Output the [x, y] coordinate of the center of the cell containing the given text.  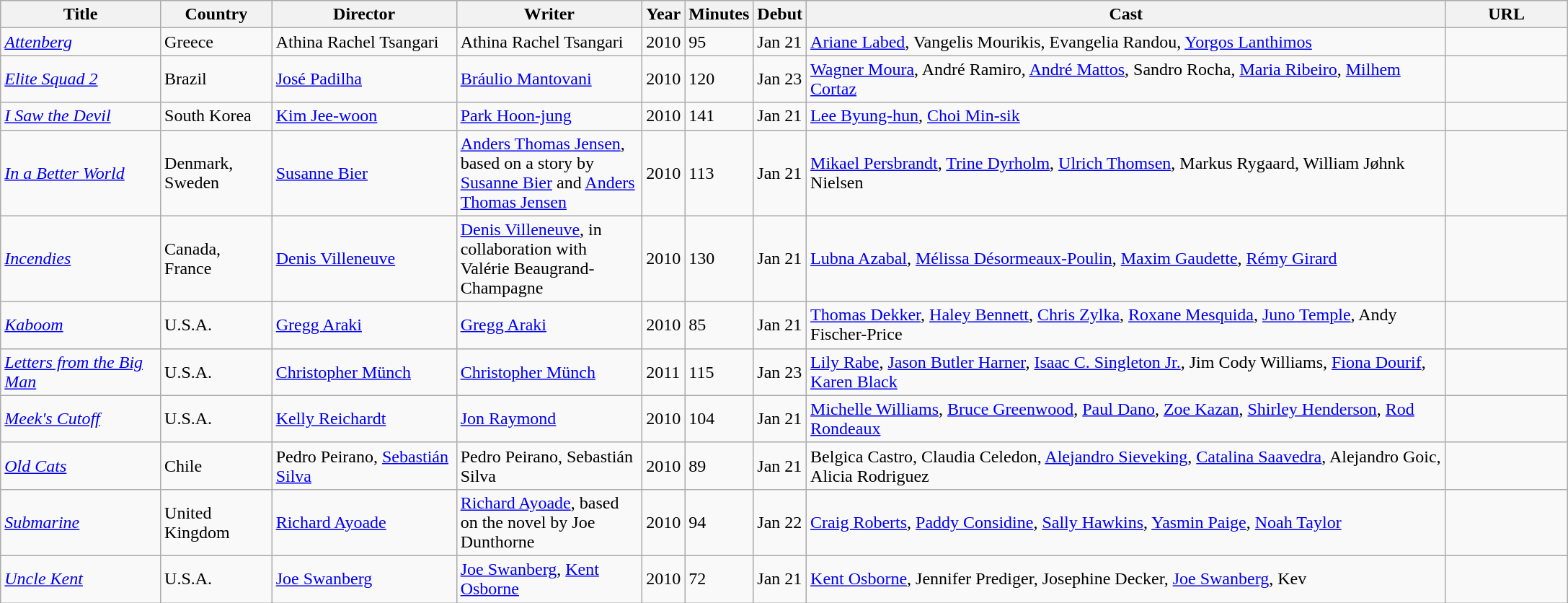
Jan 22 [780, 522]
I Saw the Devil [81, 116]
72 [719, 578]
Chile [216, 466]
Lubna Azabal, Mélissa Désormeaux-Poulin, Maxim Gaudette, Rémy Girard [1126, 258]
Kent Osborne, Jennifer Prediger, Josephine Decker, Joe Swanberg, Kev [1126, 578]
Thomas Dekker, Haley Bennett, Chris Zylka, Roxane Mesquida, Juno Temple, Andy Fischer-Price [1126, 325]
115 [719, 372]
Ariane Labed, Vangelis Mourikis, Evangelia Randou, Yorgos Lanthimos [1126, 42]
Joe Swanberg, Kent Osborne [549, 578]
Letters from the Big Man [81, 372]
Lee Byung-hun, Choi Min-sik [1126, 116]
Belgica Castro, Claudia Celedon, Alejandro Sieveking, Catalina Saavedra, Alejandro Goic, Alicia Rodriguez [1126, 466]
Writer [549, 14]
Canada, France [216, 258]
Mikael Persbrandt, Trine Dyrholm, Ulrich Thomsen, Markus Rygaard, William Jøhnk Nielsen [1126, 173]
Bráulio Mantovani [549, 79]
Kaboom [81, 325]
URL [1507, 14]
Cast [1126, 14]
120 [719, 79]
130 [719, 258]
Debut [780, 14]
Old Cats [81, 466]
Kelly Reichardt [364, 418]
Richard Ayoade, based on the novel by Joe Dunthorne [549, 522]
95 [719, 42]
Wagner Moura, André Ramiro, André Mattos, Sandro Rocha, Maria Ribeiro, Milhem Cortaz [1126, 79]
Denmark, Sweden [216, 173]
South Korea [216, 116]
Denis Villeneuve, in collaboration with Valérie Beaugrand-Champagne [549, 258]
United Kingdom [216, 522]
Craig Roberts, Paddy Considine, Sally Hawkins, Yasmin Paige, Noah Taylor [1126, 522]
Director [364, 14]
Uncle Kent [81, 578]
104 [719, 418]
Park Hoon-jung [549, 116]
Submarine [81, 522]
Title [81, 14]
85 [719, 325]
Minutes [719, 14]
Country [216, 14]
Greece [216, 42]
2011 [663, 372]
Year [663, 14]
113 [719, 173]
Attenberg [81, 42]
Incendies [81, 258]
Elite Squad 2 [81, 79]
141 [719, 116]
Kim Jee-woon [364, 116]
Michelle Williams, Bruce Greenwood, Paul Dano, Zoe Kazan, Shirley Henderson, Rod Rondeaux [1126, 418]
Richard Ayoade [364, 522]
José Padilha [364, 79]
94 [719, 522]
In a Better World [81, 173]
89 [719, 466]
Susanne Bier [364, 173]
Meek's Cutoff [81, 418]
Lily Rabe, Jason Butler Harner, Isaac C. Singleton Jr., Jim Cody Williams, Fiona Dourif, Karen Black [1126, 372]
Joe Swanberg [364, 578]
Jon Raymond [549, 418]
Denis Villeneuve [364, 258]
Brazil [216, 79]
Anders Thomas Jensen, based on a story by Susanne Bier and Anders Thomas Jensen [549, 173]
